Scan for the cell matching the given text and deliver its (X, Y) coordinate at center. 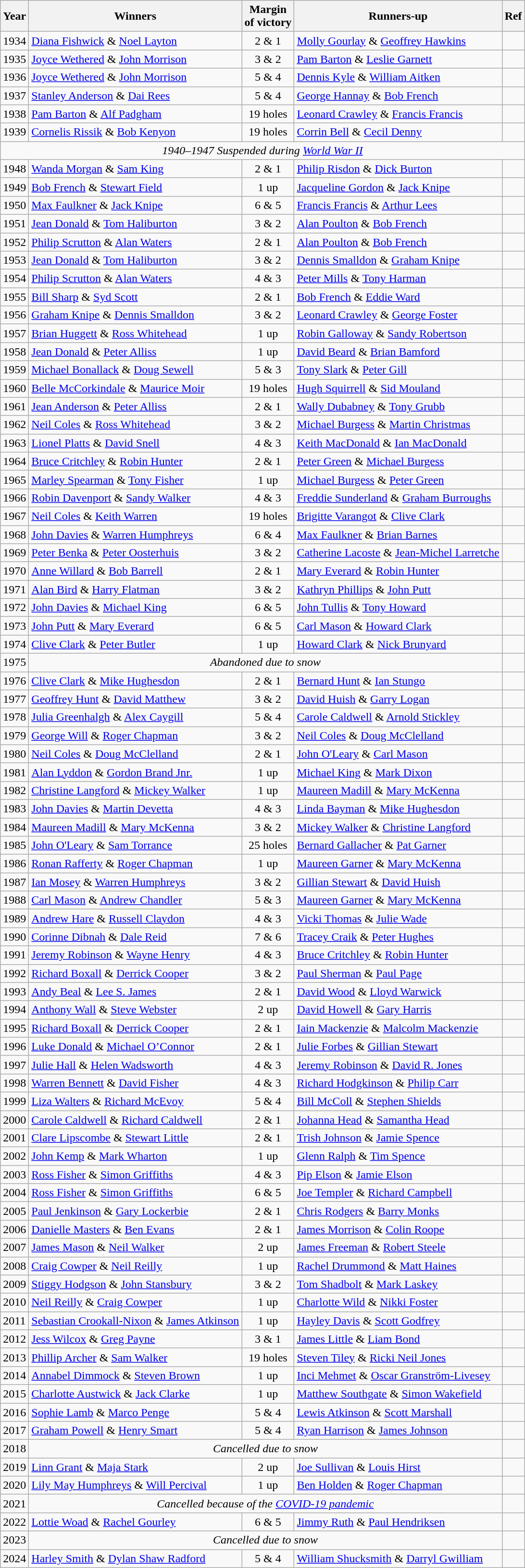
1957 (14, 333)
1973 (14, 626)
2021 (14, 1504)
Christine Langford & Mickey Walker (136, 790)
2017 (14, 1431)
Warren Bennett & David Fisher (136, 1083)
2020 (14, 1485)
1984 (14, 827)
1969 (14, 553)
Craig Cowper & Neil Reilly (136, 1266)
2022 (14, 1522)
2001 (14, 1138)
Winners (136, 16)
Corinne Dibnah & Dale Reid (136, 937)
Geoffrey Hunt & David Matthew (136, 699)
Pip Elson & Jamie Elson (398, 1175)
Tony Slark & Peter Gill (398, 370)
2013 (14, 1357)
Luke Donald & Michael O’Connor (136, 1046)
1956 (14, 315)
1934 (14, 41)
Julie Hall & Helen Wadsworth (136, 1065)
Joe Sullivan & Louis Hirst (398, 1467)
2000 (14, 1120)
Carl Mason & Andrew Chandler (136, 900)
Alan Lyddon & Gordon Brand Jnr. (136, 772)
Lottie Woad & Rachel Gourley (136, 1522)
Paul Jenkinson & Gary Lockerbie (136, 1211)
Carl Mason & Howard Clark (398, 626)
1938 (14, 114)
Julie Forbes & Gillian Stewart (398, 1046)
John Davies & Warren Humphreys (136, 535)
Tom Shadbolt & Mark Laskey (398, 1284)
John Putt & Mary Everard (136, 626)
1959 (14, 370)
Bill McColl & Stephen Shields (398, 1101)
1979 (14, 735)
Charlotte Austwick & Jack Clarke (136, 1394)
1936 (14, 77)
2009 (14, 1284)
George Will & Roger Chapman (136, 735)
Ryan Harrison & James Johnson (398, 1431)
1955 (14, 297)
Clive Clark & Peter Butler (136, 644)
2006 (14, 1229)
Neil Reilly & Craig Cowper (136, 1302)
1999 (14, 1101)
Sophie Lamb & Marco Penge (136, 1412)
Leonard Crawley & Francis Francis (398, 114)
Clare Lipscombe & Stewart Little (136, 1138)
Lily May Humphreys & Will Percival (136, 1485)
1951 (14, 223)
Pam Barton & Leslie Garnett (398, 59)
1962 (14, 425)
Bernard Gallacher & Pat Garner (398, 845)
Pam Barton & Alf Padgham (136, 114)
Wanda Morgan & Sam King (136, 169)
1968 (14, 535)
1966 (14, 498)
1970 (14, 571)
1993 (14, 992)
Corrin Bell & Cecil Denny (398, 132)
1980 (14, 754)
2023 (14, 1540)
1982 (14, 790)
Paul Sherman & Paul Page (398, 973)
1988 (14, 900)
Jess Wilcox & Greg Payne (136, 1339)
2014 (14, 1375)
1974 (14, 644)
1975 (14, 662)
Graham Powell & Henry Smart (136, 1431)
Anne Willard & Bob Barrell (136, 571)
Cornelis Rissik & Bob Kenyon (136, 132)
Peter Mills & Tony Harman (398, 279)
1972 (14, 608)
Johanna Head & Samantha Head (398, 1120)
Annabel Dimmock & Steven Brown (136, 1375)
Andrew Hare & Russell Claydon (136, 919)
2002 (14, 1156)
Trish Johnson & Jamie Spence (398, 1138)
James Mason & Neil Walker (136, 1248)
2011 (14, 1321)
Robin Galloway & Sandy Robertson (398, 333)
Lewis Atkinson & Scott Marshall (398, 1412)
2012 (14, 1339)
Marley Spearman & Tony Fisher (136, 479)
1949 (14, 187)
Tracey Craik & Peter Hughes (398, 937)
Hayley Davis & Scott Godfrey (398, 1321)
Graham Knipe & Dennis Smalldon (136, 315)
John Davies & Martin Devetta (136, 808)
James Little & Liam Bond (398, 1339)
2010 (14, 1302)
1976 (14, 681)
John O'Leary & Carl Mason (398, 754)
Matthew Southgate & Simon Wakefield (398, 1394)
Harley Smith & Dylan Shaw Radford (136, 1558)
Peter Green & Michael Burgess (398, 461)
1953 (14, 260)
John Tullis & Tony Howard (398, 608)
Jimmy Ruth & Paul Hendriksen (398, 1522)
Catherine Lacoste & Jean-Michel Larretche (398, 553)
7 & 6 (268, 937)
George Hannay & Bob French (398, 96)
Wally Dubabney & Tony Grubb (398, 406)
1978 (14, 717)
Glenn Ralph & Tim Spence (398, 1156)
1991 (14, 955)
Marginof victory (268, 16)
6 & 4 (268, 535)
James Freeman & Robert Steele (398, 1248)
1950 (14, 205)
1994 (14, 1010)
Anthony Wall & Steve Webster (136, 1010)
1965 (14, 479)
3 & 1 (268, 1339)
Stanley Anderson & Dai Rees (136, 96)
Ronan Rafferty & Roger Chapman (136, 864)
Richard Hodgkinson & Philip Carr (398, 1083)
1963 (14, 443)
William Shucksmith & Darryl Gwilliam (398, 1558)
1971 (14, 589)
Mickey Walker & Christine Langford (398, 827)
John Davies & Michael King (136, 608)
Belle McCorkindale & Maurice Moir (136, 388)
Hugh Squirrell & Sid Mouland (398, 388)
1960 (14, 388)
Jeremy Robinson & Wayne Henry (136, 955)
Jean Donald & Peter Alliss (136, 352)
Carole Caldwell & Richard Caldwell (136, 1120)
1948 (14, 169)
Lionel Platts & David Snell (136, 443)
Phillip Archer & Sam Walker (136, 1357)
Alan Bird & Harry Flatman (136, 589)
Max Faulkner & Brian Barnes (398, 535)
David Howell & Gary Harris (398, 1010)
1981 (14, 772)
1983 (14, 808)
Peter Benka & Peter Oosterhuis (136, 553)
1986 (14, 864)
Joe Templer & Richard Campbell (398, 1193)
Brigitte Varangot & Clive Clark (398, 516)
2005 (14, 1211)
2016 (14, 1412)
Robin Davenport & Sandy Walker (136, 498)
1964 (14, 461)
John Kemp & Mark Wharton (136, 1156)
Linn Grant & Maja Stark (136, 1467)
1987 (14, 882)
1990 (14, 937)
Stiggy Hodgson & John Stansbury (136, 1284)
1992 (14, 973)
Max Faulkner & Jack Knipe (136, 205)
2004 (14, 1193)
Jeremy Robinson & David R. Jones (398, 1065)
Francis Francis & Arthur Lees (398, 205)
James Morrison & Colin Roope (398, 1229)
Rachel Drummond & Matt Haines (398, 1266)
Dennis Kyle & William Aitken (398, 77)
2003 (14, 1175)
Bill Sharp & Syd Scott (136, 297)
Leonard Crawley & George Foster (398, 315)
Sebastian Crookall-Nixon & James Atkinson (136, 1321)
Howard Clark & Nick Brunyard (398, 644)
Cancelled because of the COVID-19 pandemic (265, 1504)
Liza Walters & Richard McEvoy (136, 1101)
David Huish & Garry Logan (398, 699)
1995 (14, 1028)
Danielle Masters & Ben Evans (136, 1229)
Ref (513, 16)
Julia Greenhalgh & Alex Caygill (136, 717)
Vicki Thomas & Julie Wade (398, 919)
Neil Coles & Keith Warren (136, 516)
1937 (14, 96)
Runners-up (398, 16)
Chris Rodgers & Barry Monks (398, 1211)
Brian Huggett & Ross Whitehead (136, 333)
1989 (14, 919)
1935 (14, 59)
Inci Mehmet & Oscar Granström-Livesey (398, 1375)
Abandoned due to snow (265, 662)
John O'Leary & Sam Torrance (136, 845)
1967 (14, 516)
Jacqueline Gordon & Jack Knipe (398, 187)
Carole Caldwell & Arnold Stickley (398, 717)
Bob French & Eddie Ward (398, 297)
1998 (14, 1083)
Iain Mackenzie & Malcolm Mackenzie (398, 1028)
1977 (14, 699)
Michael Burgess & Peter Green (398, 479)
Bob French & Stewart Field (136, 187)
25 holes (268, 845)
Michael Bonallack & Doug Sewell (136, 370)
David Wood & Lloyd Warwick (398, 992)
1985 (14, 845)
Freddie Sunderland & Graham Burroughs (398, 498)
Linda Bayman & Mike Hughesdon (398, 808)
1996 (14, 1046)
2024 (14, 1558)
1961 (14, 406)
Jean Anderson & Peter Alliss (136, 406)
Clive Clark & Mike Hughesdon (136, 681)
1939 (14, 132)
1940–1947 Suspended during World War II (262, 150)
1997 (14, 1065)
2019 (14, 1467)
Diana Fishwick & Noel Layton (136, 41)
Keith MacDonald & Ian MacDonald (398, 443)
David Beard & Brian Bamford (398, 352)
2015 (14, 1394)
Ben Holden & Roger Chapman (398, 1485)
1954 (14, 279)
Kathryn Phillips & John Putt (398, 589)
2018 (14, 1449)
Andy Beal & Lee S. James (136, 992)
Year (14, 16)
Philip Risdon & Dick Burton (398, 169)
Ian Mosey & Warren Humphreys (136, 882)
Dennis Smalldon & Graham Knipe (398, 260)
Bernard Hunt & Ian Stungo (398, 681)
2007 (14, 1248)
Gillian Stewart & David Huish (398, 882)
Charlotte Wild & Nikki Foster (398, 1302)
Steven Tiley & Ricki Neil Jones (398, 1357)
2008 (14, 1266)
Michael King & Mark Dixon (398, 772)
Michael Burgess & Martin Christmas (398, 425)
Mary Everard & Robin Hunter (398, 571)
1958 (14, 352)
Neil Coles & Ross Whitehead (136, 425)
Molly Gourlay & Geoffrey Hawkins (398, 41)
1952 (14, 242)
